Detect which cell encompasses the target text, then output its [X, Y] center coordinate. 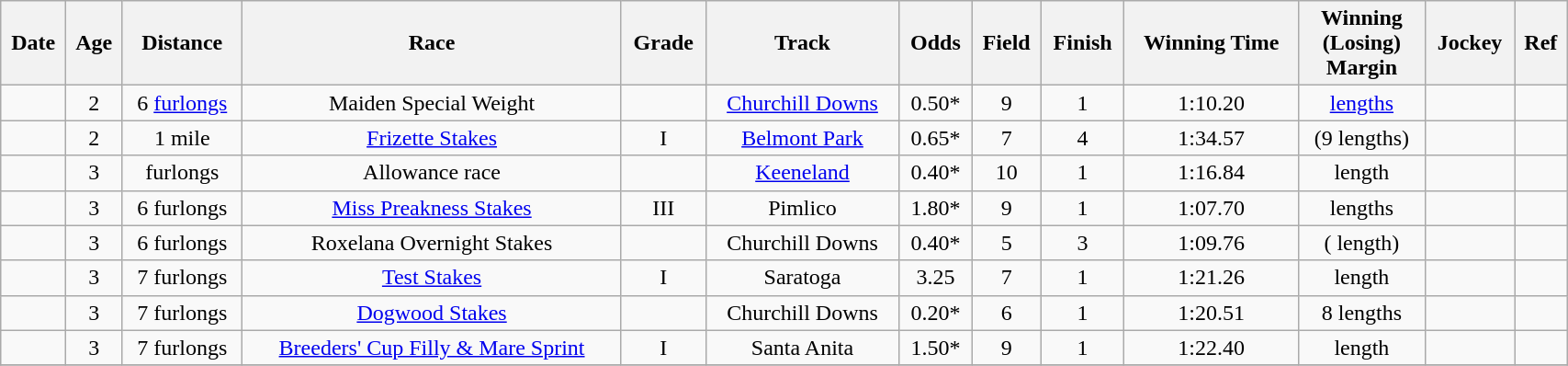
0.65* [935, 138]
Test Stakes [432, 278]
furlongs [182, 173]
( length) [1361, 243]
Race [432, 43]
Frizette Stakes [432, 138]
0.50* [935, 103]
1.50* [935, 348]
Belmont Park [803, 138]
1:22.40 [1212, 348]
1:16.84 [1212, 173]
Date [33, 43]
5 [1007, 243]
Miss Preakness Stakes [432, 208]
Grade [663, 43]
1:34.57 [1212, 138]
1:21.26 [1212, 278]
(9 lengths) [1361, 138]
1:10.20 [1212, 103]
Breeders' Cup Filly & Mare Sprint [432, 348]
Winning(Losing)Margin [1361, 43]
0.20* [935, 313]
Jockey [1470, 43]
Dogwood Stakes [432, 313]
1:09.76 [1212, 243]
6 [1007, 313]
Field [1007, 43]
Maiden Special Weight [432, 103]
1:07.70 [1212, 208]
1 mile [182, 138]
Allowance race [432, 173]
8 lengths [1361, 313]
1:20.51 [1212, 313]
Santa Anita [803, 348]
Age [94, 43]
III [663, 208]
Pimlico [803, 208]
Finish [1083, 43]
Keeneland [803, 173]
3.25 [935, 278]
Roxelana Overnight Stakes [432, 243]
Distance [182, 43]
1.80* [935, 208]
Saratoga [803, 278]
10 [1007, 173]
Odds [935, 43]
Track [803, 43]
Ref [1541, 43]
Winning Time [1212, 43]
4 [1083, 138]
